Pinpoint the cell where the given text exists, returning its (x, y) midpoint coordinate. 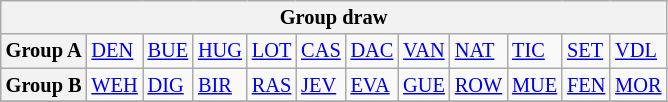
GUE (424, 85)
Group B (44, 85)
VDL (638, 51)
RAS (272, 85)
JEV (320, 85)
DAC (372, 51)
BUE (168, 51)
LOT (272, 51)
WEH (115, 85)
Group A (44, 51)
FEN (586, 85)
EVA (372, 85)
SET (586, 51)
CAS (320, 51)
HUG (220, 51)
NAT (478, 51)
ROW (478, 85)
DIG (168, 85)
Group draw (334, 17)
MOR (638, 85)
DEN (115, 51)
MUE (534, 85)
TIC (534, 51)
VAN (424, 51)
BIR (220, 85)
